Capture the cell that displays the provided text and extract its (x, y) central coordinate. 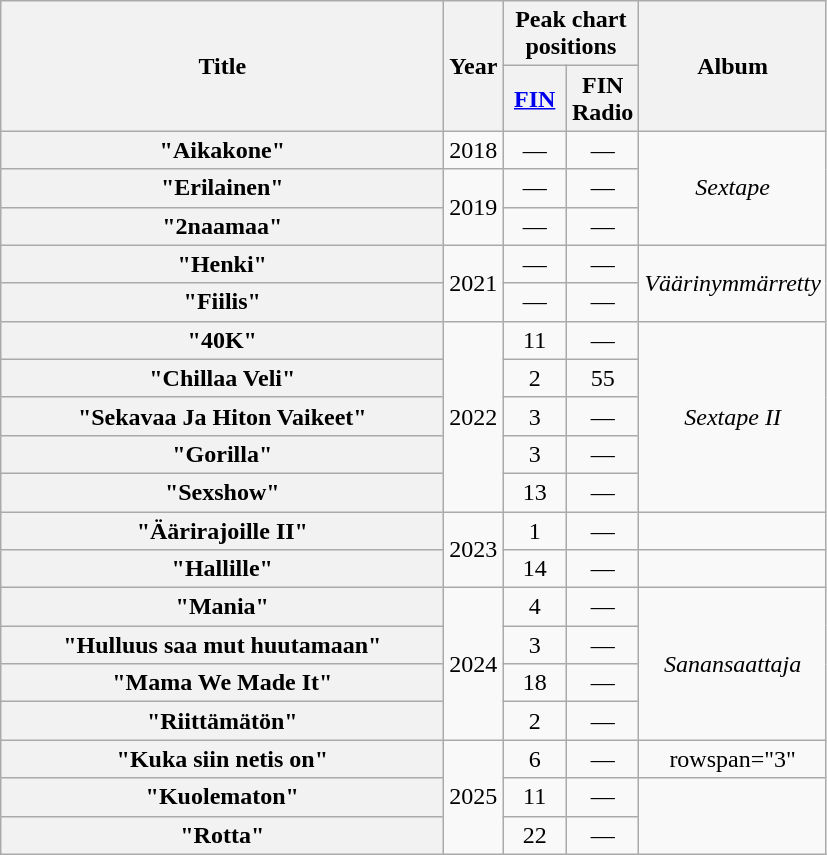
6 (535, 759)
"Hallille" (222, 569)
2023 (474, 550)
"Sexshow" (222, 492)
Title (222, 66)
"Fiilis" (222, 302)
55 (602, 378)
"Hulluus saa mut huutamaan" (222, 645)
2018 (474, 150)
Sanansaattaja (732, 664)
"Aikakone" (222, 150)
"Chillaa Veli" (222, 378)
2021 (474, 283)
Väärinymmärretty (732, 283)
Sextape (732, 188)
"Henki" (222, 264)
Year (474, 66)
rowspan="3" (732, 759)
13 (535, 492)
"Sekavaa Ja Hiton Vaikeet" (222, 416)
18 (535, 683)
"Mania" (222, 607)
22 (535, 835)
FIN (535, 98)
14 (535, 569)
Peak chart positions (571, 34)
2019 (474, 207)
"Äärirajoille II" (222, 531)
"Kuolematon" (222, 797)
1 (535, 531)
Album (732, 66)
2024 (474, 664)
FIN Radio (602, 98)
"Gorilla" (222, 454)
2025 (474, 797)
2022 (474, 416)
"Rotta" (222, 835)
"2naamaa" (222, 226)
"Mama We Made It" (222, 683)
"Erilainen" (222, 188)
"Riittämätön" (222, 721)
"Kuka siin netis on" (222, 759)
4 (535, 607)
Sextape II (732, 416)
"40K" (222, 340)
